Identify which cell holds the provided text, then report its [x, y] central coordinate. 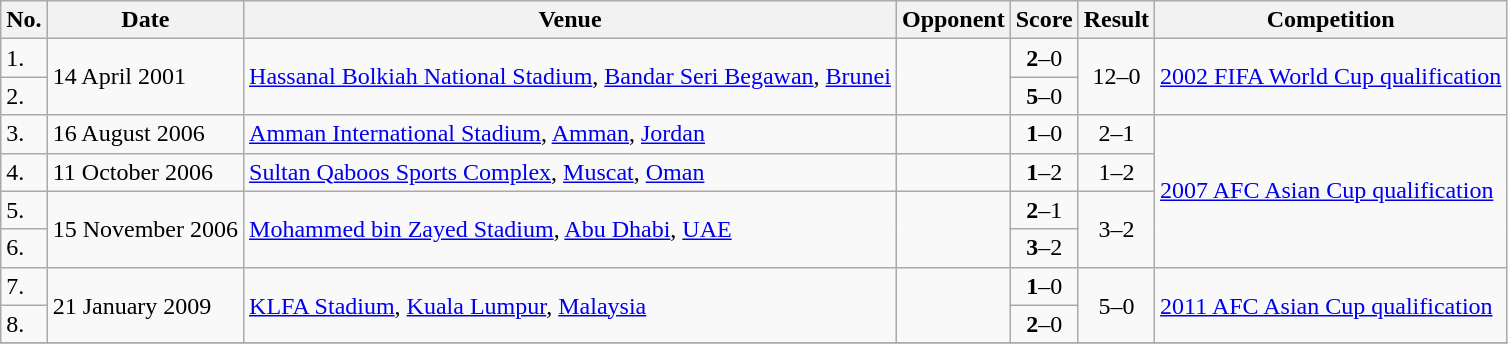
11 October 2006 [145, 172]
5. [24, 210]
2011 AFC Asian Cup qualification [1331, 305]
Venue [570, 20]
No. [24, 20]
Mohammed bin Zayed Stadium, Abu Dhabi, UAE [570, 229]
Result [1116, 20]
Opponent [953, 20]
Competition [1331, 20]
6. [24, 248]
16 August 2006 [145, 134]
12–0 [1116, 77]
8. [24, 324]
1. [24, 58]
KLFA Stadium, Kuala Lumpur, Malaysia [570, 305]
7. [24, 286]
2007 AFC Asian Cup qualification [1331, 191]
Score [1044, 20]
Sultan Qaboos Sports Complex, Muscat, Oman [570, 172]
Date [145, 20]
14 April 2001 [145, 77]
2. [24, 96]
2002 FIFA World Cup qualification [1331, 77]
3. [24, 134]
Amman International Stadium, Amman, Jordan [570, 134]
21 January 2009 [145, 305]
15 November 2006 [145, 229]
4. [24, 172]
Hassanal Bolkiah National Stadium, Bandar Seri Begawan, Brunei [570, 77]
